Detect which cell encompasses the target text, then output its [x, y] center coordinate. 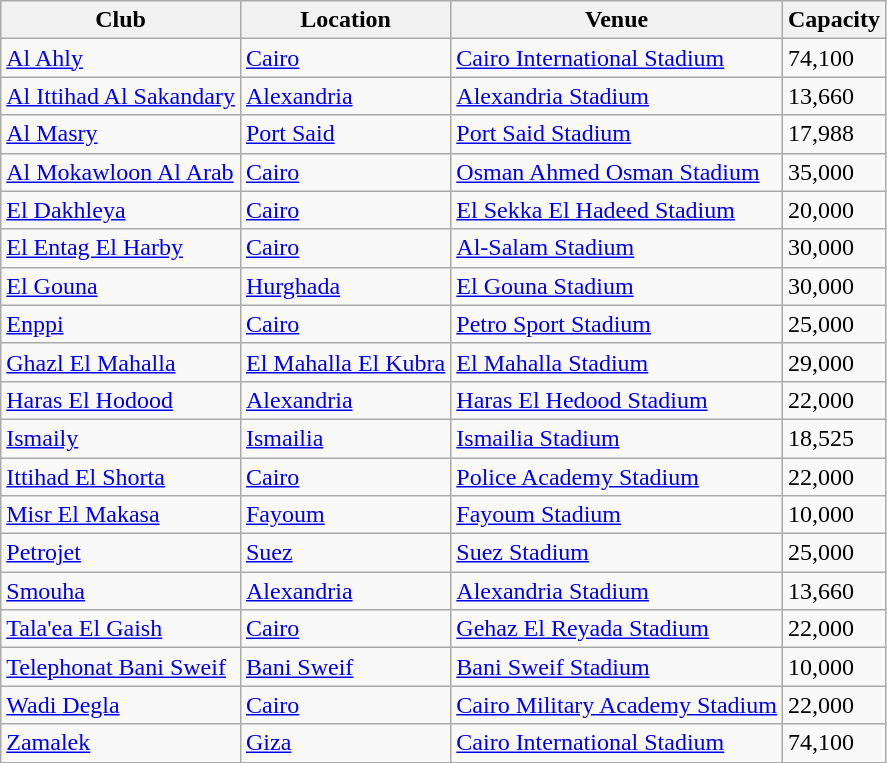
Port Said [345, 134]
Telephonat Bani Sweif [121, 667]
Gehaz El Reyada Stadium [617, 629]
Haras El Hedood Stadium [617, 400]
Ismailia Stadium [617, 438]
Capacity [834, 20]
Fayoum Stadium [617, 515]
Petrojet [121, 553]
El Gouna [121, 286]
Fayoum [345, 515]
Zamalek [121, 743]
Enppi [121, 324]
Bani Sweif Stadium [617, 667]
Misr El Makasa [121, 515]
Suez Stadium [617, 553]
Al Ahly [121, 58]
17,988 [834, 134]
Smouha [121, 591]
Cairo Military Academy Stadium [617, 705]
El Entag El Harby [121, 248]
El Mahalla El Kubra [345, 362]
Al Mokawloon Al Arab [121, 172]
Hurghada [345, 286]
El Dakhleya [121, 210]
Tala'ea El Gaish [121, 629]
Al-Salam Stadium [617, 248]
Wadi Degla [121, 705]
Ismaily [121, 438]
Ismailia [345, 438]
Al Masry [121, 134]
Police Academy Stadium [617, 477]
Venue [617, 20]
Location [345, 20]
18,525 [834, 438]
El Gouna Stadium [617, 286]
Suez [345, 553]
29,000 [834, 362]
El Mahalla Stadium [617, 362]
Port Said Stadium [617, 134]
Giza [345, 743]
35,000 [834, 172]
Haras El Hodood [121, 400]
Club [121, 20]
Al Ittihad Al Sakandary [121, 96]
20,000 [834, 210]
Ittihad El Shorta [121, 477]
Bani Sweif [345, 667]
Osman Ahmed Osman Stadium [617, 172]
El Sekka El Hadeed Stadium [617, 210]
Ghazl El Mahalla [121, 362]
Petro Sport Stadium [617, 324]
